From the cell containing the given text, extract its center point as [x, y] coordinate. 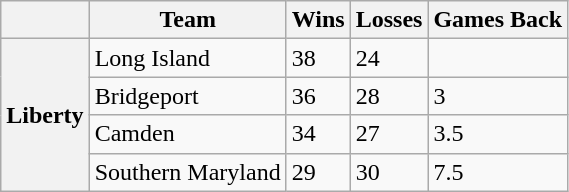
27 [389, 134]
29 [318, 172]
30 [389, 172]
Camden [188, 134]
Team [188, 20]
3.5 [498, 134]
36 [318, 96]
34 [318, 134]
Long Island [188, 58]
Losses [389, 20]
Games Back [498, 20]
38 [318, 58]
Wins [318, 20]
Southern Maryland [188, 172]
24 [389, 58]
28 [389, 96]
Liberty [45, 115]
3 [498, 96]
7.5 [498, 172]
Bridgeport [188, 96]
